Find where the given text appears and provide that cell's center as (X, Y) coordinate. 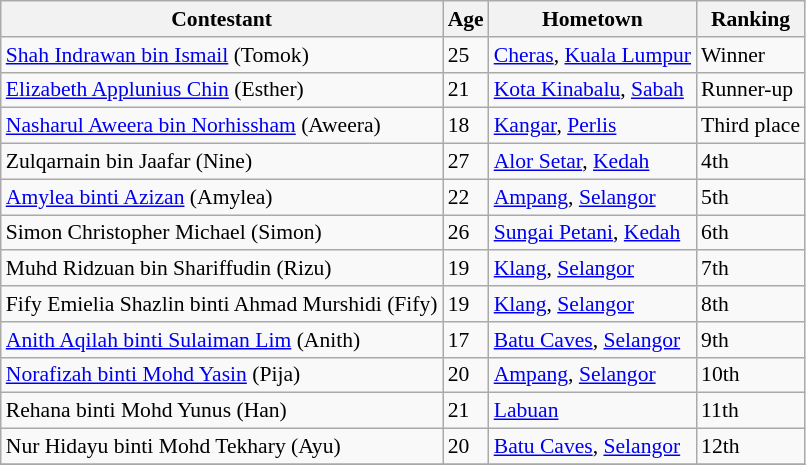
12th (750, 447)
8th (750, 304)
7th (750, 269)
Simon Christopher Michael (Simon) (222, 233)
Age (466, 19)
Labuan (592, 411)
Anith Aqilah binti Sulaiman Lim (Anith) (222, 340)
Runner-up (750, 90)
Shah Indrawan bin Ismail (Tomok) (222, 55)
11th (750, 411)
22 (466, 197)
4th (750, 162)
Amylea binti Azizan (Amylea) (222, 197)
Contestant (222, 19)
Sungai Petani, Kedah (592, 233)
27 (466, 162)
17 (466, 340)
Nur Hidayu binti Mohd Tekhary (Ayu) (222, 447)
Norafizah binti Mohd Yasin (Pija) (222, 375)
Alor Setar, Kedah (592, 162)
Kota Kinabalu, Sabah (592, 90)
Fify Emielia Shazlin binti Ahmad Murshidi (Fify) (222, 304)
Zulqarnain bin Jaafar (Nine) (222, 162)
Cheras, Kuala Lumpur (592, 55)
6th (750, 233)
Kangar, Perlis (592, 126)
10th (750, 375)
Third place (750, 126)
Elizabeth Applunius Chin (Esther) (222, 90)
26 (466, 233)
Rehana binti Mohd Yunus (Han) (222, 411)
18 (466, 126)
Hometown (592, 19)
9th (750, 340)
5th (750, 197)
Nasharul Aweera bin Norhissham (Aweera) (222, 126)
Winner (750, 55)
25 (466, 55)
Ranking (750, 19)
Muhd Ridzuan bin Shariffudin (Rizu) (222, 269)
